For the text-containing cell, return its midpoint in [x, y] coordinate format. 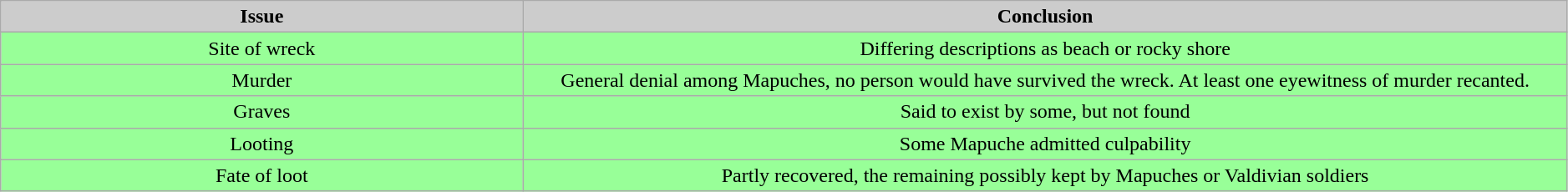
Differing descriptions as beach or rocky shore [1045, 48]
Looting [262, 144]
Fate of loot [262, 175]
Graves [262, 112]
Conclusion [1045, 17]
Murder [262, 80]
Said to exist by some, but not found [1045, 112]
Some Mapuche admitted culpability [1045, 144]
General denial among Mapuches, no person would have survived the wreck. At least one eyewitness of murder recanted. [1045, 80]
Issue [262, 17]
Partly recovered, the remaining possibly kept by Mapuches or Valdivian soldiers [1045, 175]
Site of wreck [262, 48]
